Search for the cell housing the specified text and yield its (x, y) center coordinate. 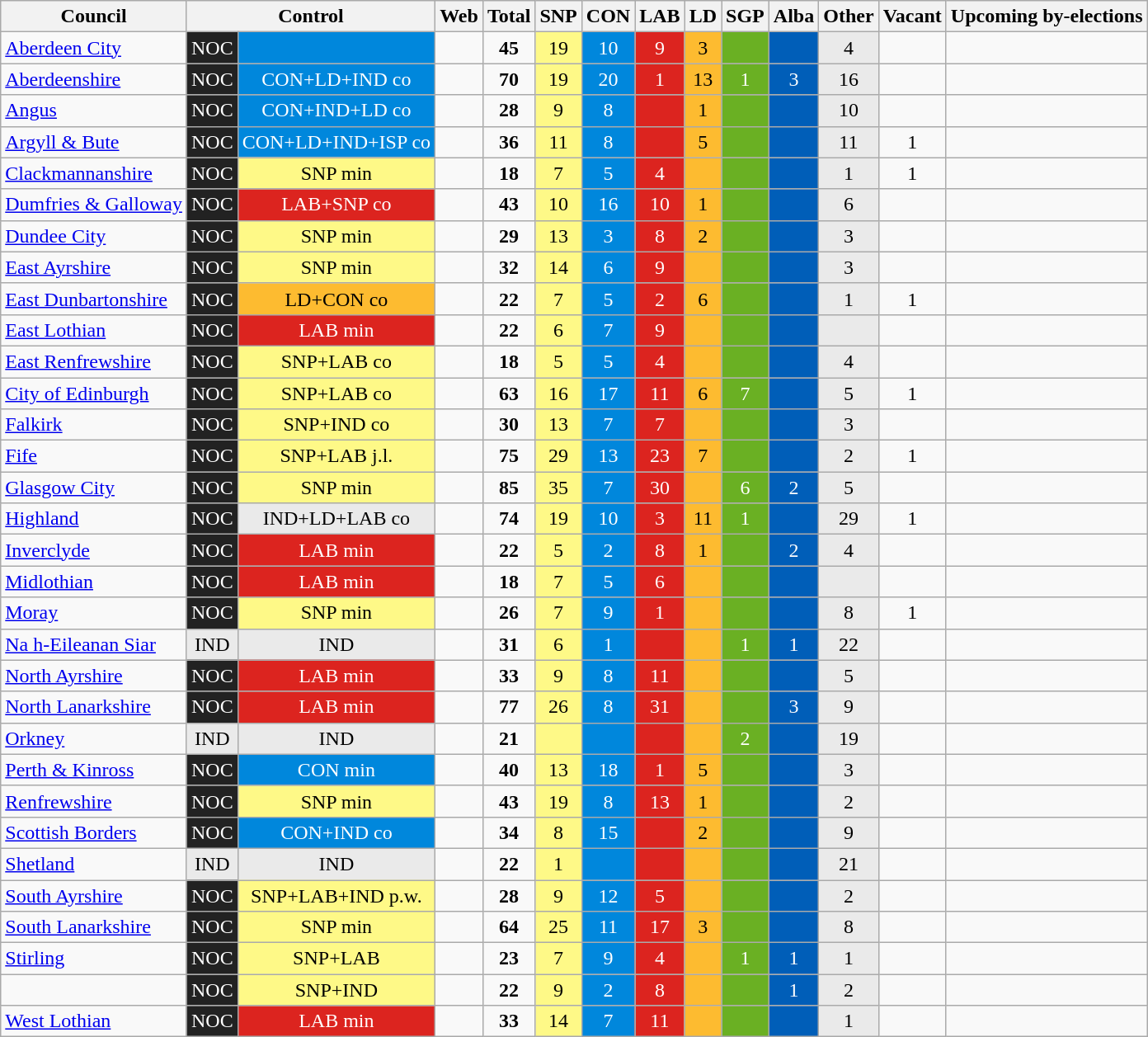
32 (509, 267)
Inverclyde (94, 550)
SNP (558, 16)
SNP+LAB+IND p.w. (336, 895)
Perth & Kinross (94, 770)
20 (608, 79)
Aberdeenshire (94, 79)
CON+LD+IND co (336, 79)
Falkirk (94, 425)
Renfrewshire (94, 801)
36 (509, 142)
West Lothian (94, 1021)
85 (509, 488)
74 (509, 519)
Angus (94, 111)
North Lanarkshire (94, 707)
CON+IND+LD co (336, 111)
Glasgow City (94, 488)
Fife (94, 456)
Highland (94, 519)
SNP+IND co (336, 425)
IND+LD+LAB co (336, 519)
Aberdeen City (94, 48)
Control (310, 16)
34 (509, 832)
South Ayrshire (94, 895)
75 (509, 456)
64 (509, 927)
Vacant (912, 16)
Argyll & Bute (94, 142)
LD+CON co (336, 299)
East Ayrshire (94, 267)
25 (558, 927)
Upcoming by-elections (1047, 16)
Other (849, 16)
North Ayrshire (94, 676)
Orkney (94, 738)
Stirling (94, 959)
East Dunbartonshire (94, 299)
Council (94, 16)
South Lanarkshire (94, 927)
Moray (94, 613)
City of Edinburgh (94, 394)
LAB+SNP co (336, 205)
35 (558, 488)
CON (608, 16)
15 (608, 832)
SNP+IND (336, 990)
Shetland (94, 864)
40 (509, 770)
70 (509, 79)
Dumfries & Galloway (94, 205)
Scottish Borders (94, 832)
77 (509, 707)
LD (703, 16)
45 (509, 48)
Dundee City (94, 236)
LAB (660, 16)
63 (509, 394)
SNP+LAB (336, 959)
CON min (336, 770)
Alba (793, 16)
12 (608, 895)
CON+IND co (336, 832)
Clackmannanshire (94, 173)
Total (509, 16)
East Renfrewshire (94, 361)
Midlothian (94, 582)
East Lothian (94, 330)
SGP (746, 16)
Web (459, 16)
SNP+LAB j.l. (336, 456)
CON+LD+IND+ISP co (336, 142)
Na h-Eileanan Siar (94, 644)
